Pinpoint the cell where the given text exists, returning its [X, Y] midpoint coordinate. 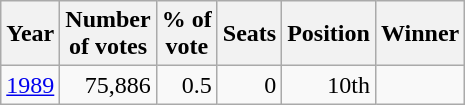
75,886 [108, 85]
0.5 [186, 85]
Year [30, 34]
% ofvote [186, 34]
Position [329, 34]
Winner [420, 34]
10th [329, 85]
1989 [30, 85]
Numberof votes [108, 34]
0 [249, 85]
Seats [249, 34]
